Return (X, Y) of the center of cell containing provided text 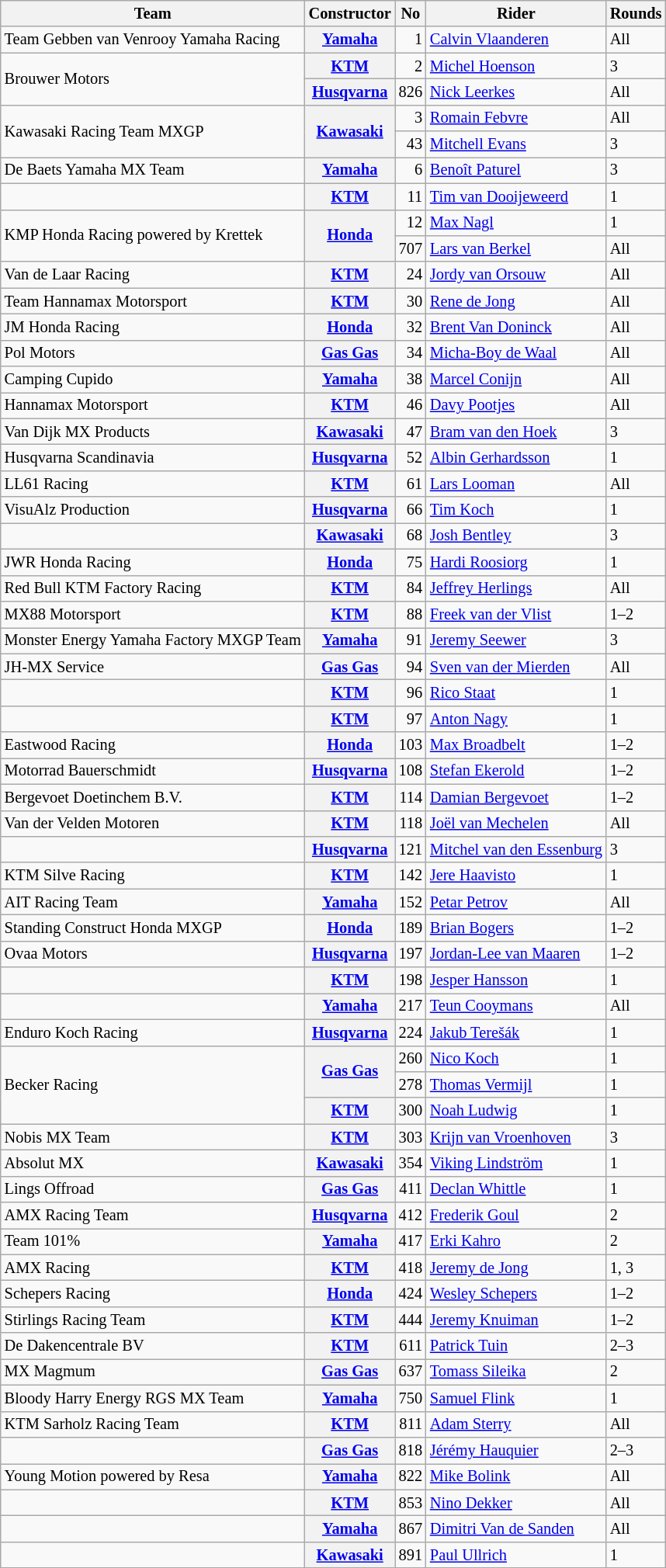
Noah Ludwig (516, 1111)
811 (411, 1424)
750 (411, 1398)
Romain Febvre (516, 118)
Samuel Flink (516, 1398)
VisuAlz Production (153, 510)
52 (411, 457)
Tomass Sileika (516, 1372)
197 (411, 954)
303 (411, 1137)
Jordy van Orsouw (516, 275)
Pol Motors (153, 353)
818 (411, 1450)
Patrick Tuin (516, 1346)
891 (411, 1555)
Max Nagl (516, 223)
Young Motion powered by Resa (153, 1476)
412 (411, 1216)
61 (411, 484)
68 (411, 536)
1, 3 (637, 1268)
Becker Racing (153, 1085)
Lings Offroad (153, 1189)
96 (411, 692)
867 (411, 1528)
Monster Energy Yamaha Factory MXGP Team (153, 640)
103 (411, 745)
Camping Cupido (153, 380)
Micha-Boy de Waal (516, 353)
Team (153, 13)
JWR Honda Racing (153, 562)
Tim van Dooijeweerd (516, 196)
Ovaa Motors (153, 954)
300 (411, 1111)
30 (411, 301)
Bloody Harry Energy RGS MX Team (153, 1398)
Team 101% (153, 1241)
24 (411, 275)
Jere Haavisto (516, 876)
Jakub Terešák (516, 1032)
Stefan Ekerold (516, 771)
Dimitri Van de Sanden (516, 1528)
AMX Racing Team (153, 1216)
Thomas Vermijl (516, 1084)
Adam Sterry (516, 1424)
AIT Racing Team (153, 902)
Motorrad Bauerschmidt (153, 771)
Bram van den Hoek (516, 432)
12 (411, 223)
97 (411, 719)
Lars Looman (516, 484)
118 (411, 824)
De Dakencentrale BV (153, 1346)
Anton Nagy (516, 719)
Rider (516, 13)
Nico Koch (516, 1059)
217 (411, 1006)
Krijn van Vroenhoven (516, 1137)
354 (411, 1163)
Lars van Berkel (516, 248)
142 (411, 876)
Jeremy Knuiman (516, 1320)
No (411, 13)
411 (411, 1189)
Brent Van Doninck (516, 327)
826 (411, 92)
11 (411, 196)
Rounds (637, 13)
418 (411, 1268)
Damian Bergevoet (516, 797)
Michel Hoenson (516, 66)
Nobis MX Team (153, 1137)
Frederik Goul (516, 1216)
MX88 Motorsport (153, 614)
822 (411, 1476)
Hannamax Motorsport (153, 405)
66 (411, 510)
637 (411, 1372)
Freek van der Vlist (516, 614)
278 (411, 1084)
Red Bull KTM Factory Racing (153, 588)
Standing Construct Honda MXGP (153, 928)
Wesley Schepers (516, 1294)
Jérémy Hauquier (516, 1450)
Bergevoet Doetinchem B.V. (153, 797)
260 (411, 1059)
611 (411, 1346)
Van Dijk MX Products (153, 432)
84 (411, 588)
Rico Staat (516, 692)
424 (411, 1294)
Constructor (350, 13)
108 (411, 771)
152 (411, 902)
Calvin Vlaanderen (516, 40)
Van de Laar Racing (153, 275)
Team Gebben van Venrooy Yamaha Racing (153, 40)
853 (411, 1503)
Marcel Conijn (516, 380)
Mitchell Evans (516, 144)
43 (411, 144)
KMP Honda Racing powered by Krettek (153, 236)
Teun Cooymans (516, 1006)
38 (411, 380)
Joël van Mechelen (516, 824)
94 (411, 667)
Jordan-Lee van Maaren (516, 954)
Husqvarna Scandinavia (153, 457)
6 (411, 170)
47 (411, 432)
Mike Bolink (516, 1476)
De Baets Yamaha MX Team (153, 170)
Mitchel van den Essenburg (516, 849)
Brian Bogers (516, 928)
444 (411, 1320)
Davy Pootjes (516, 405)
189 (411, 928)
KTM Sarholz Racing Team (153, 1424)
Stirlings Racing Team (153, 1320)
Rene de Jong (516, 301)
MX Magmum (153, 1372)
Tim Koch (516, 510)
Nino Dekker (516, 1503)
Van der Velden Motoren (153, 824)
Absolut MX (153, 1163)
JH-MX Service (153, 667)
114 (411, 797)
32 (411, 327)
Albin Gerhardsson (516, 457)
198 (411, 980)
Benoît Paturel (516, 170)
707 (411, 248)
224 (411, 1032)
Kawasaki Racing Team MXGP (153, 130)
Brouwer Motors (153, 79)
34 (411, 353)
88 (411, 614)
121 (411, 849)
Jeffrey Herlings (516, 588)
JM Honda Racing (153, 327)
AMX Racing (153, 1268)
Erki Kahro (516, 1241)
Viking Lindström (516, 1163)
KTM Silve Racing (153, 876)
46 (411, 405)
Jeremy de Jong (516, 1268)
Enduro Koch Racing (153, 1032)
91 (411, 640)
Petar Petrov (516, 902)
Sven van der Mierden (516, 667)
Hardi Roosiorg (516, 562)
75 (411, 562)
Jesper Hansson (516, 980)
Josh Bentley (516, 536)
Paul Ullrich (516, 1555)
Nick Leerkes (516, 92)
Max Broadbelt (516, 745)
Eastwood Racing (153, 745)
Declan Whittle (516, 1189)
LL61 Racing (153, 484)
Jeremy Seewer (516, 640)
Team Hannamax Motorsport (153, 301)
Schepers Racing (153, 1294)
417 (411, 1241)
